Search for the cell housing the specified text and yield its [x, y] center coordinate. 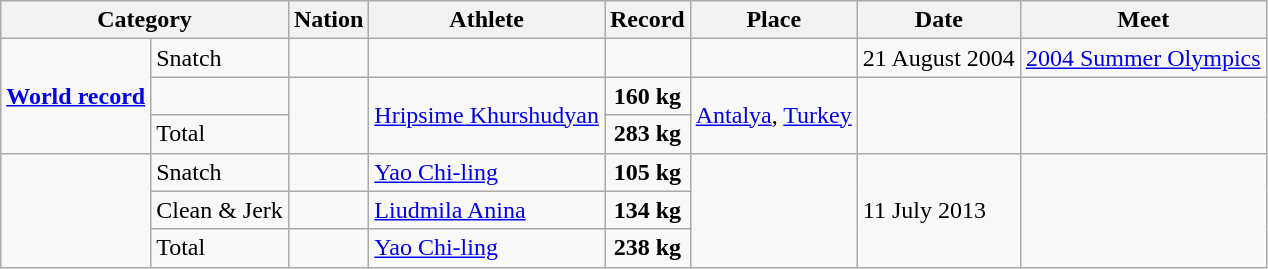
Category [145, 20]
Liudmila Anina [487, 210]
283 kg [647, 134]
11 July 2013 [938, 210]
134 kg [647, 210]
2004 Summer Olympics [1143, 58]
238 kg [647, 248]
World record [76, 96]
Athlete [487, 20]
Hripsime Khurshudyan [487, 115]
160 kg [647, 96]
Date [938, 20]
Clean & Jerk [220, 210]
Nation [328, 20]
21 August 2004 [938, 58]
Meet [1143, 20]
Antalya, Turkey [774, 115]
105 kg [647, 172]
Place [774, 20]
Record [647, 20]
